From the cell containing the given text, extract its center point as [x, y] coordinate. 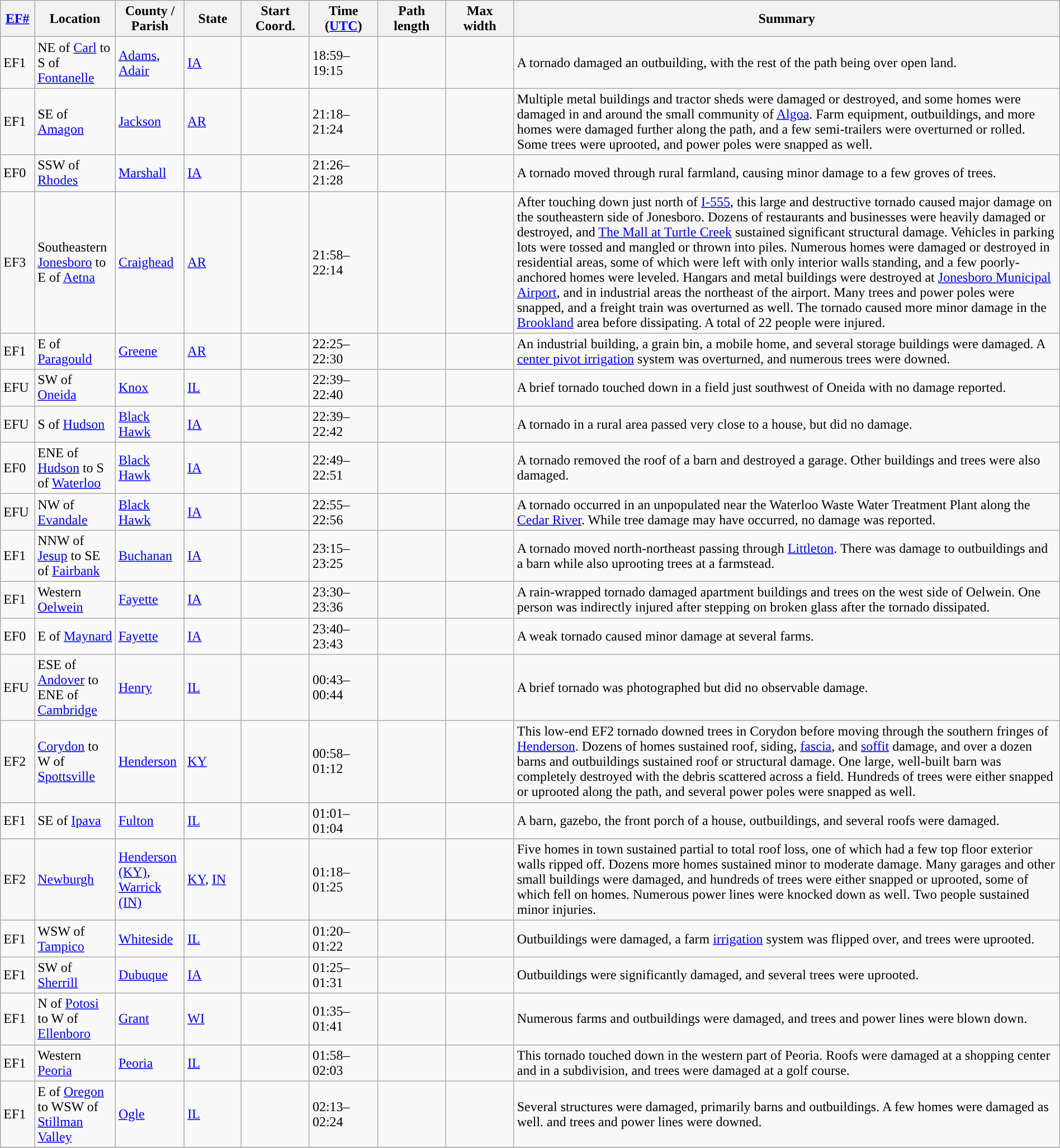
Henderson [150, 762]
01:20–01:22 [343, 939]
22:25–22:30 [343, 351]
01:01–01:04 [343, 820]
Southeastern Jonesboro to E of Aetna [75, 262]
Craighead [150, 262]
EF# [18, 19]
22:39–22:40 [343, 388]
Time (UTC) [343, 19]
21:58–22:14 [343, 262]
Several structures were damaged, primarily barns and outbuildings. A few homes were damaged as well. and trees and power lines were downed. [787, 1114]
A tornado damaged an outbuilding, with the rest of the path being over open land. [787, 63]
Summary [787, 19]
Peoria [150, 1063]
ESE of Andover to ENE of Cambridge [75, 687]
01:18–01:25 [343, 880]
E of Maynard [75, 636]
County / Parish [150, 19]
Greene [150, 351]
Newburgh [75, 880]
01:35–01:41 [343, 1019]
Henry [150, 687]
S of Hudson [75, 424]
22:55–22:56 [343, 512]
22:49–22:51 [343, 468]
Knox [150, 388]
Western Peoria [75, 1063]
21:26–21:28 [343, 173]
SE of Amagon [75, 122]
Corydon to W of Spottsville [75, 762]
A tornado moved north-northeast passing through Littleton. There was damage to outbuildings and a barn while also uprooting trees at a farmstead. [787, 556]
Dubuque [150, 975]
NE of Carl to S of Fontanelle [75, 63]
A tornado removed the roof of a barn and destroyed a garage. Other buildings and trees were also damaged. [787, 468]
SW of Sherrill [75, 975]
00:43–00:44 [343, 687]
A brief tornado was photographed but did no observable damage. [787, 687]
Location [75, 19]
00:58–01:12 [343, 762]
Outbuildings were significantly damaged, and several trees were uprooted. [787, 975]
SSW of Rhodes [75, 173]
State [213, 19]
Buchanan [150, 556]
Western Oelwein [75, 599]
Marshall [150, 173]
WI [213, 1019]
A tornado moved through rural farmland, causing minor damage to a few groves of trees. [787, 173]
Numerous farms and outbuildings were damaged, and trees and power lines were blown down. [787, 1019]
WSW of Tampico [75, 939]
A brief tornado touched down in a field just southwest of Oneida with no damage reported. [787, 388]
Grant [150, 1019]
Start Coord. [275, 19]
N of Potosi to W of Ellenboro [75, 1019]
22:39–22:42 [343, 424]
23:30–23:36 [343, 599]
A weak tornado caused minor damage at several farms. [787, 636]
NW of Evandale [75, 512]
18:59–19:15 [343, 63]
21:18–21:24 [343, 122]
23:40–23:43 [343, 636]
Outbuildings were damaged, a farm irrigation system was flipped over, and trees were uprooted. [787, 939]
Fulton [150, 820]
SE of Ipava [75, 820]
ENE of Hudson to S of Waterloo [75, 468]
E of Paragould [75, 351]
NNW of Jesup to SE of Fairbank [75, 556]
Henderson (KY), Warrick (IN) [150, 880]
KY [213, 762]
E of Oregon to WSW of Stillman Valley [75, 1114]
SW of Oneida [75, 388]
A tornado in a rural area passed very close to a house, but did no damage. [787, 424]
Adams, Adair [150, 63]
02:13–02:24 [343, 1114]
23:15–23:25 [343, 556]
A barn, gazebo, the front porch of a house, outbuildings, and several roofs were damaged. [787, 820]
KY, IN [213, 880]
01:25–01:31 [343, 975]
Ogle [150, 1114]
Path length [411, 19]
Jackson [150, 122]
Whiteside [150, 939]
01:58–02:03 [343, 1063]
Max width [480, 19]
EF3 [18, 262]
